For the text-containing cell, return its midpoint in (x, y) coordinate format. 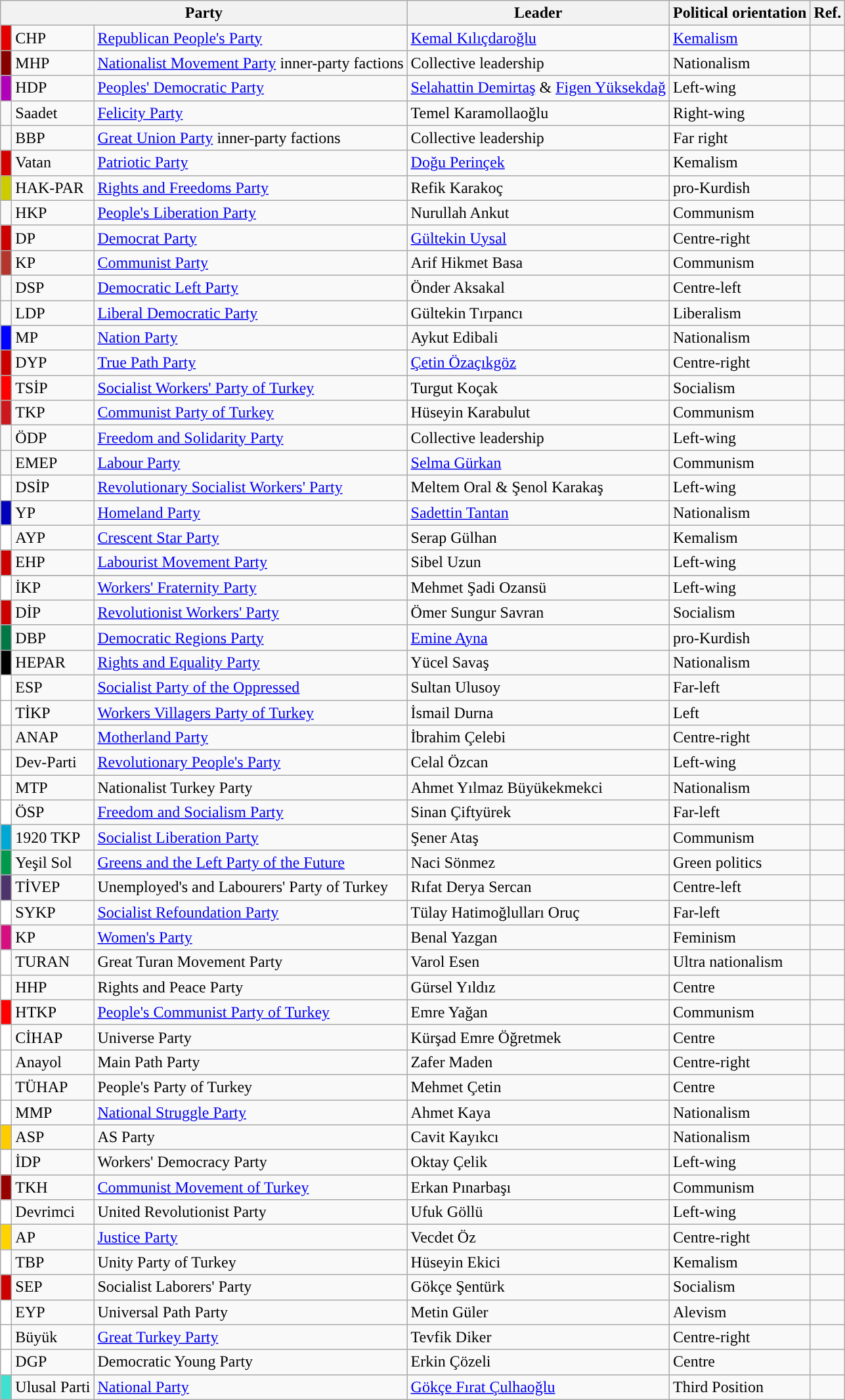
Left (739, 712)
Democratic Young Party (251, 1362)
MTP (53, 788)
TBP (53, 1262)
Büyük (53, 1337)
Rights and Peace Party (251, 987)
Universe Party (251, 1037)
Yücel Savaş (538, 662)
Great Turan Movement Party (251, 962)
ÖSP (53, 813)
Gürsel Yıldız (538, 987)
Alevism (739, 1312)
Labour Party (251, 463)
Unity Party of Turkey (251, 1262)
TÜHAP (53, 1087)
Sadettin Tantan (538, 513)
Serap Gülhan (538, 538)
Mehmet Şadi Ozansü (538, 587)
Democrat Party (251, 238)
Revolutionary Socialist Workers' Party (251, 488)
Patriotic Party (251, 163)
Emine Ayna (538, 637)
Gökçe Şentürk (538, 1287)
Emre Yağan (538, 1012)
Labourist Movement Party (251, 562)
Nationalist Turkey Party (251, 788)
Saadet (53, 113)
Crescent Star Party (251, 538)
HHP (53, 987)
Hüseyin Karabulut (538, 413)
Cavit Kayıkcı (538, 1137)
ÖDP (53, 438)
Tevfik Diker (538, 1337)
Çetin Özaçıkgöz (538, 363)
Selma Gürkan (538, 463)
Felicity Party (251, 113)
Temel Karamollaoğlu (538, 113)
Revolutionary People's Party (251, 763)
Kemal Kılıçdaroğlu (538, 38)
Önder Aksakal (538, 287)
TİKP (53, 712)
Anayol (53, 1062)
Yeşil Sol (53, 862)
Doğu Perinçek (538, 163)
AS Party (251, 1137)
AYP (53, 538)
Socialist Refoundation Party (251, 912)
Meltem Oral & Şenol Karakaş (538, 488)
Celal Özcan (538, 763)
Workers' Democracy Party (251, 1162)
Aykut Edibali (538, 338)
Democratic Left Party (251, 287)
Sultan Ulusoy (538, 687)
People's Liberation Party (251, 213)
Ulusal Parti (53, 1387)
ASP (53, 1137)
HAK-PAR (53, 188)
Rights and Equality Party (251, 662)
CİHAP (53, 1037)
People's Communist Party of Turkey (251, 1012)
Turgut Koçak (538, 388)
Arif Hikmet Basa (538, 263)
Ahmet Kaya (538, 1113)
Refik Karakoç (538, 188)
DP (53, 238)
United Revolutionist Party (251, 1212)
TKH (53, 1187)
Nation Party (251, 338)
Justice Party (251, 1237)
Green politics (739, 862)
TURAN (53, 962)
Main Path Party (251, 1062)
Socialist Liberation Party (251, 838)
Nationalist Movement Party inner-party factions (251, 63)
Workers' Fraternity Party (251, 587)
Tülay Hatimoğlulları Oruç (538, 912)
DSP (53, 287)
Liberalism (739, 313)
Freedom and Solidarity Party (251, 438)
Sinan Çiftyürek (538, 813)
TİVEP (53, 887)
Vatan (53, 163)
Ref. (827, 13)
HDP (53, 88)
ANAP (53, 738)
BBP (53, 138)
Workers Villagers Party of Turkey (251, 712)
DİP (53, 612)
Vecdet Öz (538, 1237)
Motherland Party (251, 738)
MMP (53, 1113)
Naci Sönmez (538, 862)
People's Party of Turkey (251, 1087)
Dev-Parti (53, 763)
Ufuk Göllü (538, 1212)
DBP (53, 637)
DSİP (53, 488)
Freedom and Socialism Party (251, 813)
Ömer Sungur Savran (538, 612)
Rights and Freedoms Party (251, 188)
Peoples' Democratic Party (251, 88)
Homeland Party (251, 513)
Mehmet Çetin (538, 1087)
Selahattin Demirtaş & Figen Yüksekdağ (538, 88)
Nurullah Ankut (538, 213)
Socialist Laborers' Party (251, 1287)
SYKP (53, 912)
Kürşad Emre Öğretmek (538, 1037)
Gültekin Uysal (538, 238)
SEP (53, 1287)
Communist Party (251, 263)
Great Turkey Party (251, 1337)
İDP (53, 1162)
Gökçe Fırat Çulhaoğlu (538, 1387)
İsmail Durna (538, 712)
TKP (53, 413)
EYP (53, 1312)
Ultra nationalism (739, 962)
HEPAR (53, 662)
National Struggle Party (251, 1113)
Republican People's Party (251, 38)
Right-wing (739, 113)
Şener Ataş (538, 838)
AP (53, 1237)
Devrimci (53, 1212)
EHP (53, 562)
DGP (53, 1362)
Erkan Pınarbaşı (538, 1187)
İbrahim Çelebi (538, 738)
Feminism (739, 937)
Revolutionist Workers' Party (251, 612)
Universal Path Party (251, 1312)
Zafer Maden (538, 1062)
Third Position (739, 1387)
Women's Party (251, 937)
YP (53, 513)
Sibel Uzun (538, 562)
Great Union Party inner-party factions (251, 138)
Gültekin Tırpancı (538, 313)
Political orientation (739, 13)
Metin Güler (538, 1312)
DYP (53, 363)
Party (204, 13)
ESP (53, 687)
TSİP (53, 388)
Democratic Regions Party (251, 637)
Communist Party of Turkey (251, 413)
Hüseyin Ekici (538, 1262)
Leader (538, 13)
Benal Yazgan (538, 937)
Erkin Çözeli (538, 1362)
Ahmet Yılmaz Büyükekmekci (538, 788)
Greens and the Left Party of the Future (251, 862)
True Path Party (251, 363)
Oktay Çelik (538, 1162)
Liberal Democratic Party (251, 313)
National Party (251, 1387)
Communist Movement of Turkey (251, 1187)
Socialist Party of the Oppressed (251, 687)
MHP (53, 63)
Varol Esen (538, 962)
LDP (53, 313)
İKP (53, 587)
CHP (53, 38)
Rıfat Derya Sercan (538, 887)
1920 TKP (53, 838)
Socialist Workers' Party of Turkey (251, 388)
MP (53, 338)
Unemployed's and Labourers' Party of Turkey (251, 887)
Far right (739, 138)
HKP (53, 213)
HTKP (53, 1012)
EMEP (53, 463)
